Capture the cell that displays the provided text and extract its [X, Y] central coordinate. 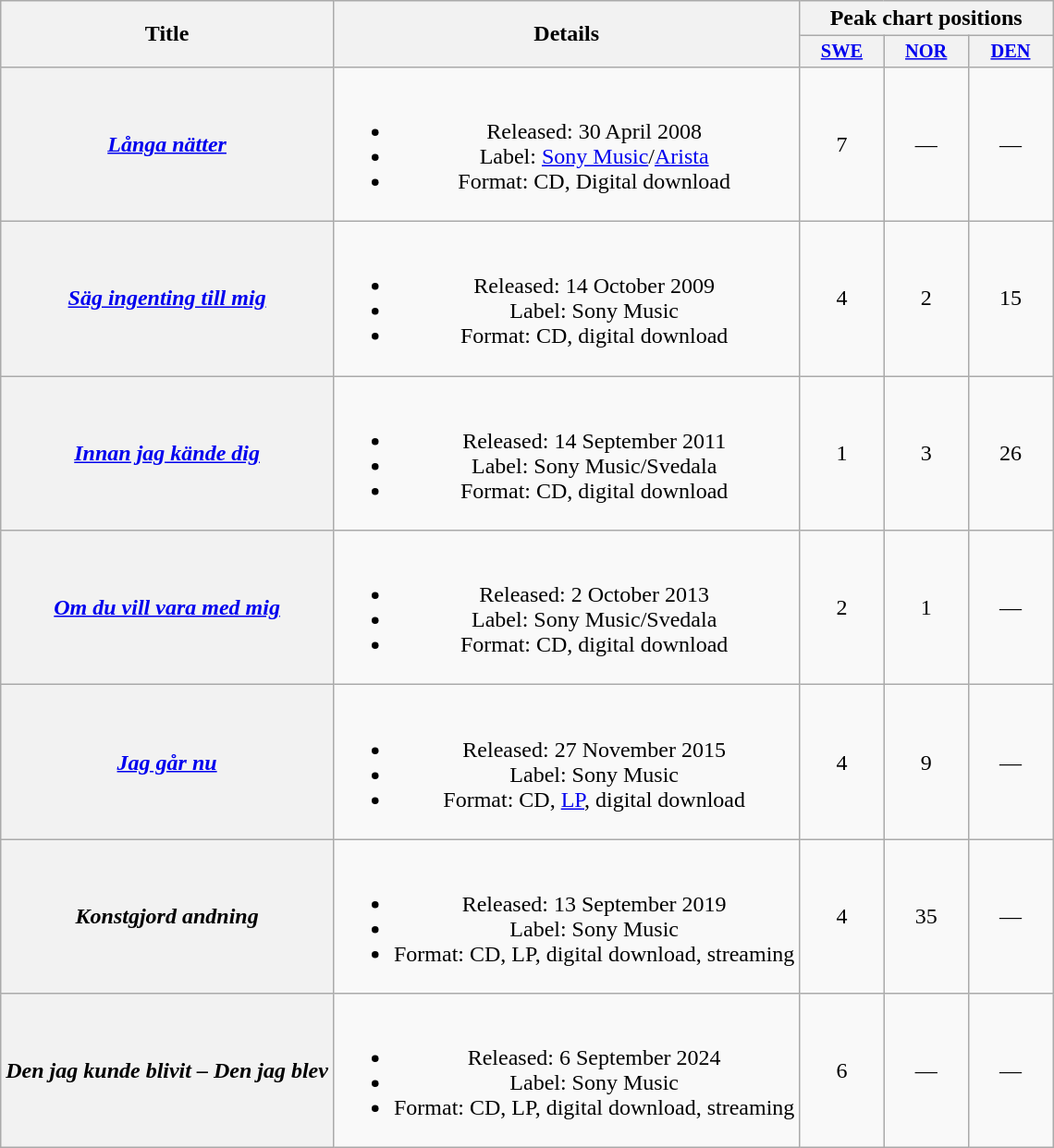
Peak chart positions [926, 18]
7 [841, 144]
Den jag kunde blivit – Den jag blev [167, 1070]
Released: 14 September 2011Label: Sony Music/SvedalaFormat: CD, digital download [566, 453]
DEN [1010, 52]
6 [841, 1070]
Innan jag kände dig [167, 453]
3 [926, 453]
9 [926, 762]
Om du vill vara med mig [167, 608]
Konstgjord andning [167, 917]
Released: 14 October 2009Label: Sony MusicFormat: CD, digital download [566, 299]
Released: 13 September 2019Label: Sony MusicFormat: CD, LP, digital download, streaming [566, 917]
35 [926, 917]
NOR [926, 52]
26 [1010, 453]
Released: 30 April 2008Label: Sony Music/AristaFormat: CD, Digital download [566, 144]
SWE [841, 52]
Jag går nu [167, 762]
Långa nätter [167, 144]
Released: 2 October 2013Label: Sony Music/SvedalaFormat: CD, digital download [566, 608]
Säg ingenting till mig [167, 299]
15 [1010, 299]
Released: 6 September 2024Label: Sony MusicFormat: CD, LP, digital download, streaming [566, 1070]
Details [566, 34]
Released: 27 November 2015Label: Sony MusicFormat: CD, LP, digital download [566, 762]
Title [167, 34]
